Scan for the cell matching the given text and deliver its (X, Y) coordinate at center. 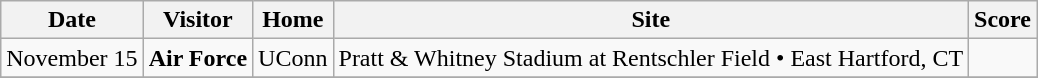
Air Force (198, 58)
Site (651, 20)
UConn (293, 58)
Visitor (198, 20)
Pratt & Whitney Stadium at Rentschler Field • East Hartford, CT (651, 58)
Score (1003, 20)
Home (293, 20)
Date (72, 20)
November 15 (72, 58)
